Return the (X, Y) coordinate for the center point of the cell that contains the specified text.  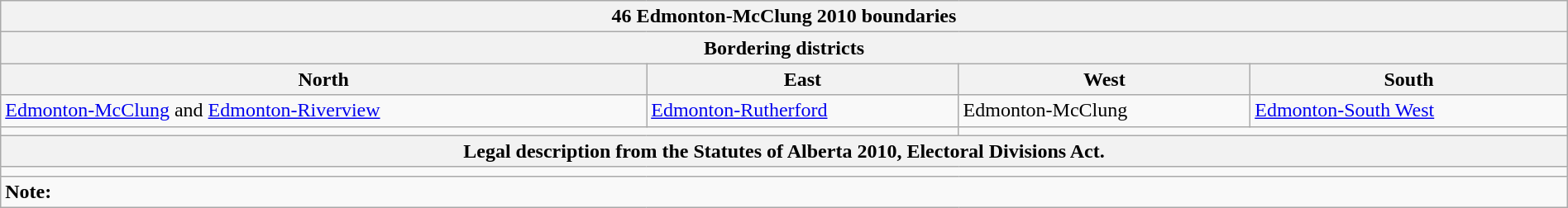
South (1409, 79)
Note: (784, 191)
46 Edmonton-McClung 2010 boundaries (784, 17)
North (324, 79)
East (802, 79)
Bordering districts (784, 48)
West (1105, 79)
Edmonton-McClung (1105, 111)
Legal description from the Statutes of Alberta 2010, Electoral Divisions Act. (784, 151)
Edmonton-McClung and Edmonton-Riverview (324, 111)
Edmonton-Rutherford (802, 111)
Edmonton-South West (1409, 111)
